From the cell containing the given text, extract its center point as (x, y) coordinate. 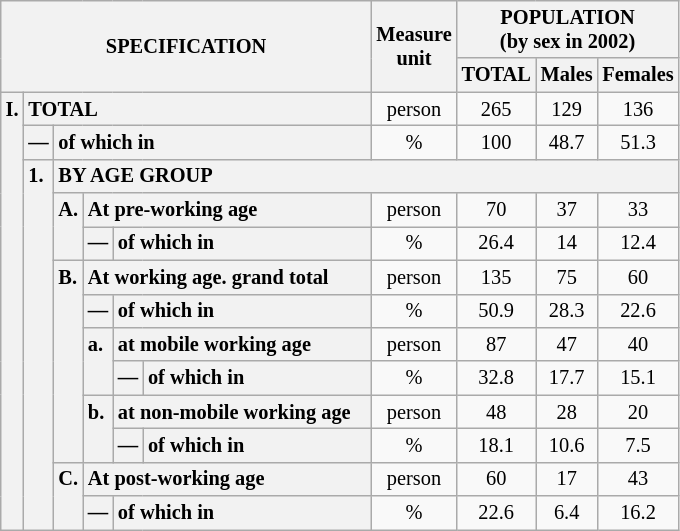
87 (496, 344)
48.7 (567, 142)
B. (68, 361)
135 (496, 277)
At working age. grand total (227, 277)
15.1 (638, 378)
Males (567, 75)
at mobile working age (242, 344)
17 (567, 479)
75 (567, 277)
At pre-working age (227, 210)
a. (98, 360)
28.3 (567, 311)
b. (98, 428)
I. (12, 311)
7.5 (638, 445)
POPULATION (by sex in 2002) (568, 29)
37 (567, 210)
C. (68, 496)
Females (638, 75)
A. (68, 226)
18.1 (496, 445)
33 (638, 210)
136 (638, 109)
SPECIFICATION (186, 46)
32.8 (496, 378)
14 (567, 243)
10.6 (567, 445)
1. (38, 344)
47 (567, 344)
50.9 (496, 311)
BY AGE GROUP (366, 176)
16.2 (638, 513)
20 (638, 412)
48 (496, 412)
70 (496, 210)
At post-working age (227, 479)
17.7 (567, 378)
129 (567, 109)
Measure unit (414, 46)
6.4 (567, 513)
at non-mobile working age (242, 412)
51.3 (638, 142)
12.4 (638, 243)
26.4 (496, 243)
28 (567, 412)
43 (638, 479)
100 (496, 142)
265 (496, 109)
40 (638, 344)
